Scan for the cell matching the given text and deliver its [X, Y] coordinate at center. 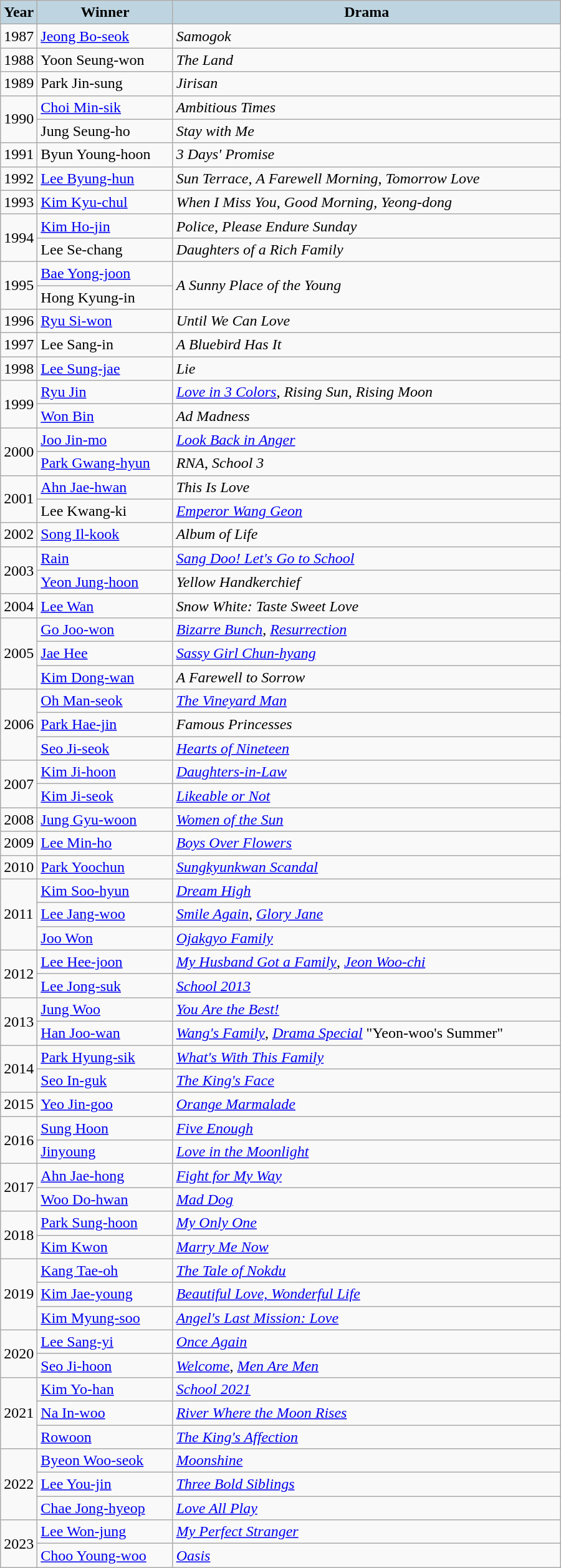
Sung Hoon [105, 1128]
Police, Please Endure Sunday [367, 226]
Seo In-guk [105, 1081]
1990 [19, 119]
Rowoon [105, 1436]
Moonshine [367, 1461]
Kim Dong-wan [105, 677]
1996 [19, 321]
Chae Jong-hyeop [105, 1508]
The Vineyard Man [367, 701]
1989 [19, 84]
2017 [19, 1188]
2012 [19, 974]
2004 [19, 606]
RNA, School 3 [367, 463]
Welcome, Men Are Men [367, 1365]
2016 [19, 1140]
Yeo Jin-goo [105, 1105]
Winner [105, 12]
1991 [19, 155]
This Is Love [367, 487]
Kim Kyu-chul [105, 202]
Lee Se-chang [105, 249]
Kim Soo-hyun [105, 891]
What's With This Family [367, 1057]
Han Joo-wan [105, 1033]
Song Il-kook [105, 535]
Look Back in Anger [367, 440]
Ad Madness [367, 416]
Yellow Handkerchief [367, 582]
1997 [19, 345]
Smile Again, Glory Jane [367, 914]
Angel's Last Mission: Love [367, 1318]
Kim Ji-seok [105, 796]
Stay with Me [367, 131]
Park Hyung-sik [105, 1057]
Won Bin [105, 416]
Kim Jae-young [105, 1294]
River Where the Moon Rises [367, 1413]
Lee Wan [105, 606]
2007 [19, 784]
Lee Sung-jae [105, 369]
Jirisan [367, 84]
The Land [367, 60]
Jeong Bo-seok [105, 36]
1998 [19, 369]
Love in 3 Colors, Rising Sun, Rising Moon [367, 392]
1999 [19, 404]
Lee Min-ho [105, 843]
Sungkyunkwan Scandal [367, 867]
Lee Jong-suk [105, 985]
Ambitious Times [367, 107]
Ojakgyo Family [367, 938]
Kim Ji-hoon [105, 772]
Rain [105, 558]
2022 [19, 1484]
Lee Won-jung [105, 1532]
My Perfect Stranger [367, 1532]
Album of Life [367, 535]
1995 [19, 285]
Orange Marmalade [367, 1105]
You Are the Best! [367, 1009]
Until We Can Love [367, 321]
1987 [19, 36]
Boys Over Flowers [367, 843]
Byeon Woo-seok [105, 1461]
Ryu Si-won [105, 321]
Jinyoung [105, 1152]
Yeon Jung-hoon [105, 582]
Kim Yo-han [105, 1389]
Lee Kwang-ki [105, 511]
Likeable or Not [367, 796]
2013 [19, 1021]
Oh Man-seok [105, 701]
A Farewell to Sorrow [367, 677]
The King's Affection [367, 1436]
Go Joo-won [105, 629]
Emperor Wang Geon [367, 511]
The Tale of Nokdu [367, 1270]
Seo Ji-seok [105, 748]
Yoon Seung-won [105, 60]
Choo Young-woo [105, 1556]
Love in the Moonlight [367, 1152]
1994 [19, 238]
Year [19, 12]
Park Yoochun [105, 867]
Park Gwang-hyun [105, 463]
Park Hae-jin [105, 725]
2006 [19, 725]
3 Days' Promise [367, 155]
Hearts of Nineteen [367, 748]
Oasis [367, 1556]
2003 [19, 570]
Jung Gyu-woon [105, 820]
Kim Myung-soo [105, 1318]
Daughters-in-Law [367, 772]
Ahn Jae-hong [105, 1176]
Fight for My Way [367, 1176]
Sun Terrace, A Farewell Morning, Tomorrow Love [367, 178]
2001 [19, 499]
Park Jin-sung [105, 84]
Lee Hee-joon [105, 962]
Beautiful Love, Wonderful Life [367, 1294]
2019 [19, 1294]
Lee Jang-woo [105, 914]
1992 [19, 178]
2015 [19, 1105]
2021 [19, 1413]
Snow White: Taste Sweet Love [367, 606]
Ahn Jae-hwan [105, 487]
Jung Seung-ho [105, 131]
Woo Do-hwan [105, 1199]
2005 [19, 653]
Kang Tae-oh [105, 1270]
2009 [19, 843]
Choi Min-sik [105, 107]
2000 [19, 452]
Lee Byung-hun [105, 178]
Sang Doo! Let's Go to School [367, 558]
Park Sung-hoon [105, 1223]
Wang's Family, Drama Special "Yeon-woo's Summer" [367, 1033]
Byun Young-hoon [105, 155]
Na In-woo [105, 1413]
Three Bold Siblings [367, 1484]
Jae Hee [105, 653]
2010 [19, 867]
Drama [367, 12]
The King's Face [367, 1081]
Joo Won [105, 938]
Kim Ho-jin [105, 226]
2014 [19, 1069]
2011 [19, 914]
Once Again [367, 1342]
Samogok [367, 36]
2018 [19, 1235]
2023 [19, 1544]
1988 [19, 60]
Lee Sang-yi [105, 1342]
Joo Jin-mo [105, 440]
Bae Yong-joon [105, 273]
When I Miss You, Good Morning, Yeong-dong [367, 202]
Dream High [367, 891]
2020 [19, 1353]
School 2013 [367, 985]
Lee Sang-in [105, 345]
School 2021 [367, 1389]
Jung Woo [105, 1009]
1993 [19, 202]
Daughters of a Rich Family [367, 249]
Love All Play [367, 1508]
Famous Princesses [367, 725]
Women of the Sun [367, 820]
Five Enough [367, 1128]
Lie [367, 369]
My Husband Got a Family, Jeon Woo-chi [367, 962]
My Only One [367, 1223]
A Sunny Place of the Young [367, 285]
Seo Ji-hoon [105, 1365]
Marry Me Now [367, 1247]
Bizarre Bunch, Resurrection [367, 629]
Ryu Jin [105, 392]
Hong Kyung-in [105, 298]
Mad Dog [367, 1199]
2008 [19, 820]
2002 [19, 535]
A Bluebird Has It [367, 345]
Sassy Girl Chun-hyang [367, 653]
Lee You-jin [105, 1484]
Kim Kwon [105, 1247]
